Return the (x, y) coordinate for the center point of the cell that contains the specified text.  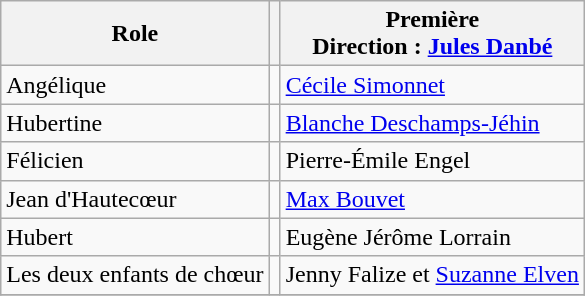
PremièreDirection : Jules Danbé (432, 34)
Eugène Jérôme Lorrain (432, 237)
Félicien (135, 161)
Jean d'Hautecœur (135, 199)
Cécile Simonnet (432, 85)
Hubert (135, 237)
Jenny Falize et Suzanne Elven (432, 275)
Max Bouvet (432, 199)
Role (135, 34)
Pierre-Émile Engel (432, 161)
Les deux enfants de chœur (135, 275)
Blanche Deschamps-Jéhin (432, 123)
Hubertine (135, 123)
Angélique (135, 85)
